Identify which cell holds the provided text, then report its (x, y) central coordinate. 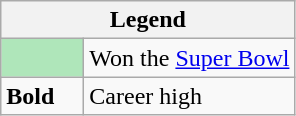
Bold (42, 96)
Career high (190, 96)
Legend (148, 20)
Won the Super Bowl (190, 58)
